Detect which cell encompasses the target text, then output its [X, Y] center coordinate. 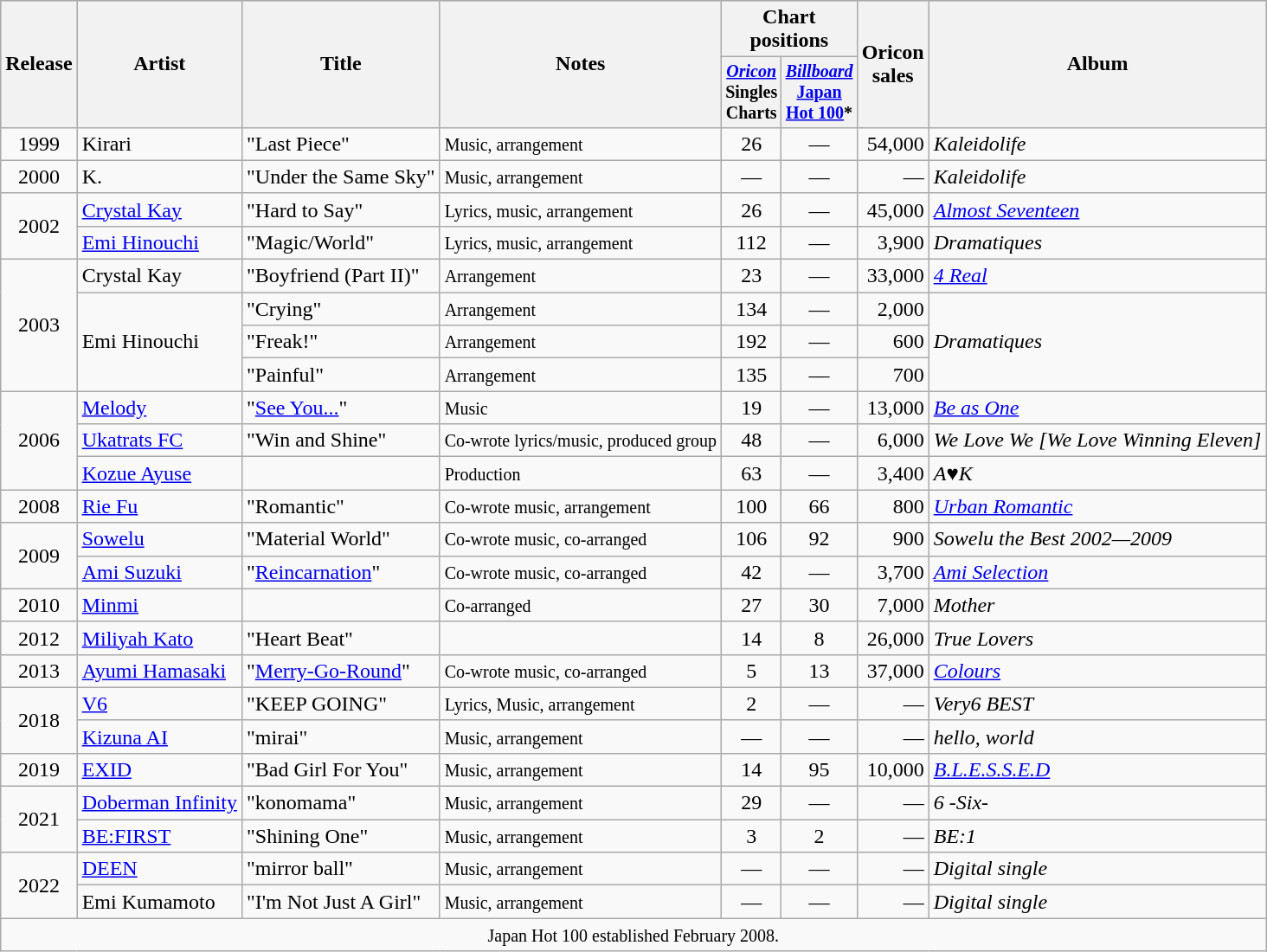
2002 [39, 226]
"Hard to Say" [341, 209]
192 [751, 342]
2003 [39, 325]
Album [1097, 64]
"Crying" [341, 309]
4 Real [1097, 276]
Be as One [1097, 408]
6 -Six- [1097, 803]
"I'm Not Just A Girl" [341, 902]
800 [893, 506]
1999 [39, 144]
Doberman Infinity [159, 803]
37,000 [893, 671]
Urban Romantic [1097, 506]
700 [893, 375]
3 [751, 836]
"Heart Beat" [341, 638]
Ami Suzuki [159, 572]
Sowelu [159, 539]
5 [751, 671]
Mother [1097, 605]
"Bad Girl For You" [341, 769]
112 [751, 242]
2012 [39, 638]
"mirror ball" [341, 869]
Artist [159, 64]
2,000 [893, 309]
Co-wrote music, arrangement [580, 506]
EXID [159, 769]
"mirai" [341, 737]
"Win and Shine" [341, 441]
Japan Hot 100 established February 2008. [633, 935]
Emi Kumamoto [159, 902]
26,000 [893, 638]
"Merry-Go-Round" [341, 671]
33,000 [893, 276]
"Last Piece" [341, 144]
23 [751, 276]
Billboard Japan Hot 100* [819, 92]
134 [751, 309]
Rie Fu [159, 506]
Melody [159, 408]
6,000 [893, 441]
V6 [159, 704]
Oricon Singles Charts [751, 92]
Ukatrats FC [159, 441]
Miliyah Kato [159, 638]
2010 [39, 605]
42 [751, 572]
100 [751, 506]
Kizuna AI [159, 737]
10,000 [893, 769]
135 [751, 375]
45,000 [893, 209]
48 [751, 441]
Chart positions [789, 29]
900 [893, 539]
BE:1 [1097, 836]
"Magic/World" [341, 242]
"Boyfriend (Part II)" [341, 276]
Colours [1097, 671]
"Under the Same Sky" [341, 177]
"KEEP GOING" [341, 704]
2022 [39, 885]
True Lovers [1097, 638]
3,700 [893, 572]
Co-arranged [580, 605]
Oriconsales [893, 64]
2006 [39, 441]
"Reincarnation" [341, 572]
Music [580, 408]
Notes [580, 64]
B.L.E.S.S.E.D [1097, 769]
Kirari [159, 144]
66 [819, 506]
2013 [39, 671]
13 [819, 671]
30 [819, 605]
A♥K [1097, 473]
2018 [39, 720]
2019 [39, 769]
K. [159, 177]
"konomama" [341, 803]
54,000 [893, 144]
106 [751, 539]
Production [580, 473]
2008 [39, 506]
We Love We [We Love Winning Eleven] [1097, 441]
Almost Seventeen [1097, 209]
Ami Selection [1097, 572]
3,900 [893, 242]
Co-wrote lyrics/music, produced group [580, 441]
Kozue Ayuse [159, 473]
8 [819, 638]
2009 [39, 556]
92 [819, 539]
Minmi [159, 605]
Lyrics, Music, arrangement [580, 704]
63 [751, 473]
95 [819, 769]
2021 [39, 820]
7,000 [893, 605]
600 [893, 342]
"Romantic" [341, 506]
Ayumi Hamasaki [159, 671]
Very6 BEST [1097, 704]
"Painful" [341, 375]
19 [751, 408]
13,000 [893, 408]
3,400 [893, 473]
2000 [39, 177]
"See You..." [341, 408]
hello, world [1097, 737]
Title [341, 64]
"Shining One" [341, 836]
29 [751, 803]
BE:FIRST [159, 836]
"Freak!" [341, 342]
27 [751, 605]
Sowelu the Best 2002—2009 [1097, 539]
"Material World" [341, 539]
DEEN [159, 869]
Release [39, 64]
